Pinpoint the cell where the given text exists, returning its [X, Y] midpoint coordinate. 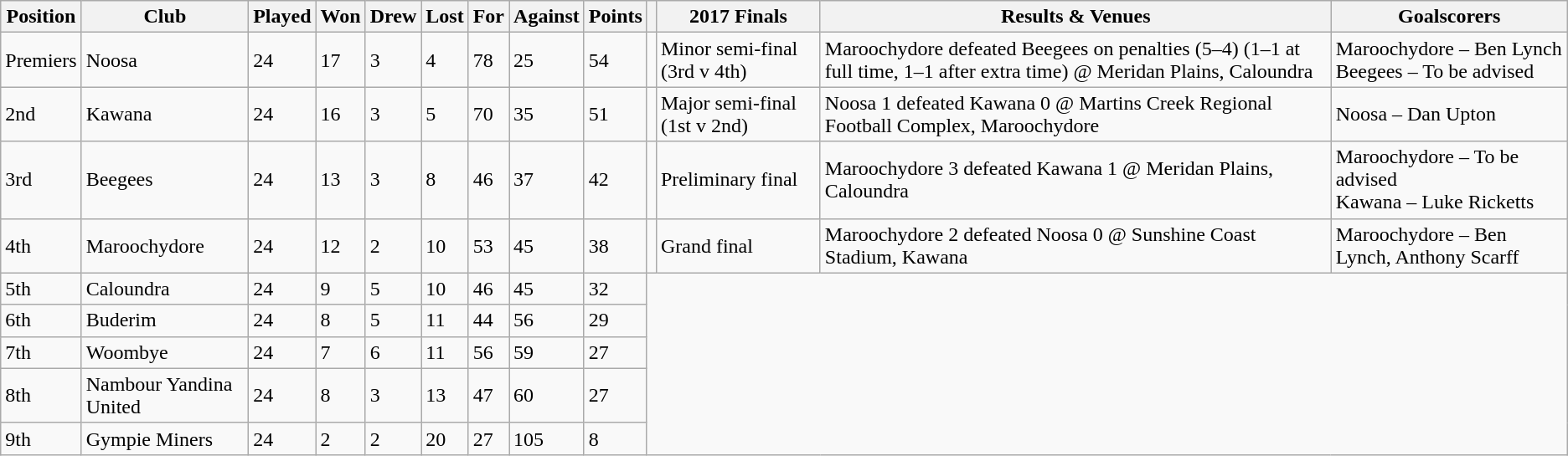
6th [41, 320]
3rd [41, 180]
Preliminary final [738, 180]
Against [547, 17]
38 [615, 246]
53 [488, 246]
78 [488, 60]
Drew [394, 17]
20 [445, 438]
54 [615, 60]
5th [41, 289]
Premiers [41, 60]
Major semi-final (1st v 2nd) [738, 114]
16 [340, 114]
8th [41, 395]
Maroochydore – Ben LynchBeegees – To be advised [1449, 60]
Maroochydore 2 defeated Noosa 0 @ Sunshine Coast Stadium, Kawana [1075, 246]
Results & Venues [1075, 17]
Lost [445, 17]
Maroochydore – Ben Lynch, Anthony Scarff [1449, 246]
Nambour Yandina United [165, 395]
6 [394, 352]
9 [340, 289]
Grand final [738, 246]
2017 Finals [738, 17]
Maroochydore defeated Beegees on penalties (5–4) (1–1 at full time, 1–1 after extra time) @ Meridan Plains, Caloundra [1075, 60]
Beegees [165, 180]
Gympie Miners [165, 438]
Kawana [165, 114]
32 [615, 289]
For [488, 17]
25 [547, 60]
12 [340, 246]
35 [547, 114]
Noosa 1 defeated Kawana 0 @ Martins Creek Regional Football Complex, Maroochydore [1075, 114]
4 [445, 60]
2nd [41, 114]
Played [282, 17]
Noosa – Dan Upton [1449, 114]
59 [547, 352]
9th [41, 438]
Maroochydore – To be advisedKawana – Luke Ricketts [1449, 180]
7th [41, 352]
Woombye [165, 352]
47 [488, 395]
Caloundra [165, 289]
51 [615, 114]
Maroochydore [165, 246]
Buderim [165, 320]
4th [41, 246]
29 [615, 320]
42 [615, 180]
Noosa [165, 60]
44 [488, 320]
Club [165, 17]
Minor semi-final (3rd v 4th) [738, 60]
Points [615, 17]
7 [340, 352]
Won [340, 17]
60 [547, 395]
17 [340, 60]
Goalscorers [1449, 17]
70 [488, 114]
Position [41, 17]
105 [547, 438]
Maroochydore 3 defeated Kawana 1 @ Meridan Plains, Caloundra [1075, 180]
37 [547, 180]
